Scan for the cell matching the given text and deliver its [x, y] coordinate at center. 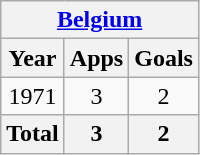
Apps [96, 58]
Year [33, 58]
Total [33, 134]
1971 [33, 96]
Goals [164, 58]
Belgium [100, 20]
